From the cell containing the given text, extract its center point as [x, y] coordinate. 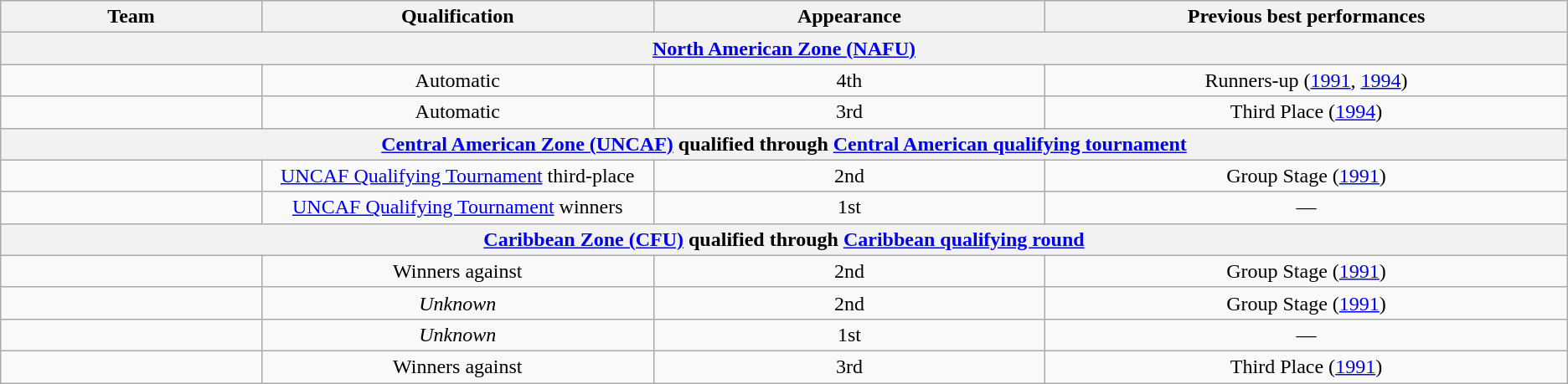
Caribbean Zone (CFU) qualified through Caribbean qualifying round [784, 239]
UNCAF Qualifying Tournament third-place [457, 176]
4th [849, 80]
Third Place (1994) [1307, 112]
North American Zone (NAFU) [784, 49]
Team [132, 17]
Previous best performances [1307, 17]
Runners-up (1991, 1994) [1307, 80]
Third Place (1991) [1307, 366]
Appearance [849, 17]
UNCAF Qualifying Tournament winners [457, 207]
Qualification [457, 17]
Central American Zone (UNCAF) qualified through Central American qualifying tournament [784, 144]
